Determine the [x, y] coordinate at the center of the cell enclosing the given text.  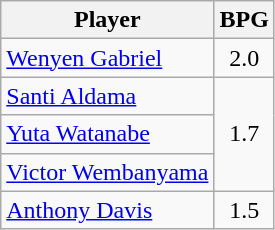
Wenyen Gabriel [108, 58]
Anthony Davis [108, 210]
Victor Wembanyama [108, 172]
Player [108, 20]
Santi Aldama [108, 96]
1.5 [244, 210]
1.7 [244, 134]
2.0 [244, 58]
Yuta Watanabe [108, 134]
BPG [244, 20]
